Scan for the cell matching the given text and deliver its [x, y] coordinate at center. 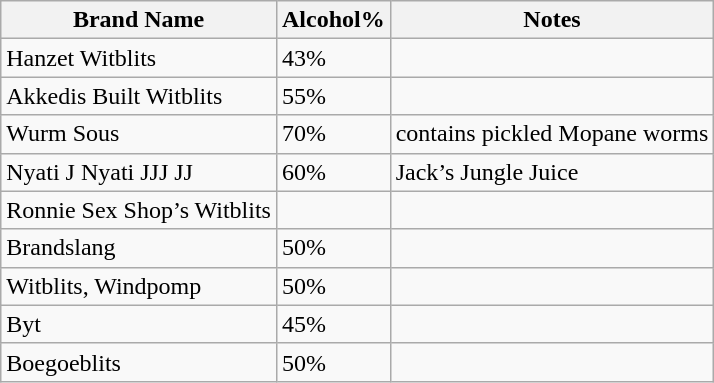
60% [333, 172]
Alcohol% [333, 20]
Jack’s Jungle Juice [552, 172]
Boegoeblits [139, 362]
Byt [139, 324]
Nyati J Nyati JJJ JJ [139, 172]
55% [333, 96]
Brandslang [139, 248]
43% [333, 58]
Witblits, Windpomp [139, 286]
Notes [552, 20]
70% [333, 134]
Hanzet Witblits [139, 58]
45% [333, 324]
Ronnie Sex Shop’s Witblits [139, 210]
Brand Name [139, 20]
contains pickled Mopane worms [552, 134]
Akkedis Built Witblits [139, 96]
Wurm Sous [139, 134]
